Locate the cell with the specified text and output its [x, y] center coordinate. 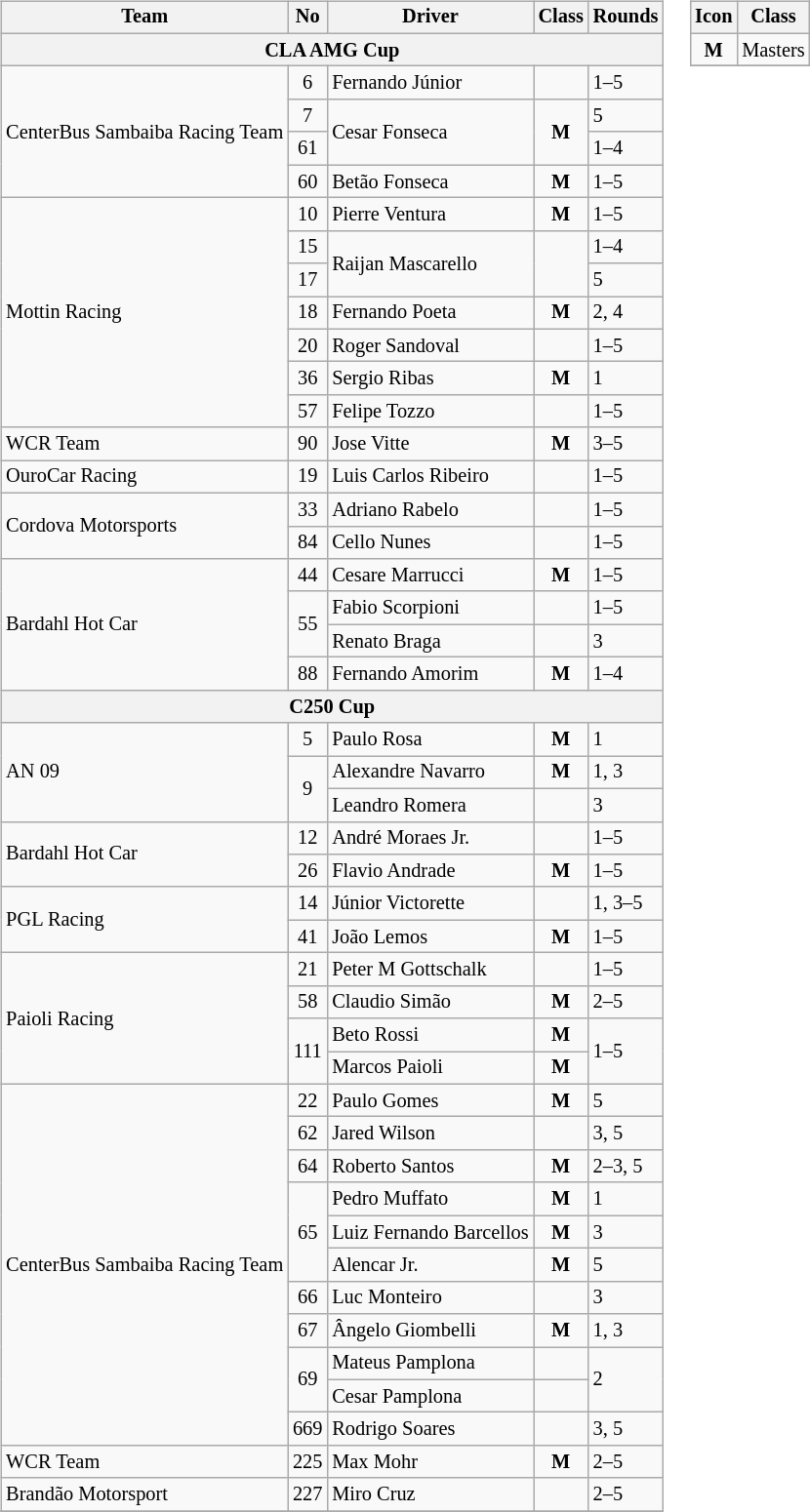
Betão Fonseca [429, 181]
2–3, 5 [627, 1167]
64 [307, 1167]
Flavio Andrade [429, 871]
15 [307, 247]
19 [307, 477]
225 [307, 1462]
Luiz Fernando Barcellos [429, 1232]
Paioli Racing [144, 1018]
111 [307, 1052]
9 [307, 788]
Peter M Gottschalk [429, 970]
Miro Cruz [429, 1494]
66 [307, 1297]
669 [307, 1429]
Raijan Mascarello [429, 263]
Renato Braga [429, 641]
Team [144, 18]
55 [307, 624]
AN 09 [144, 773]
6 [307, 83]
CLA AMG Cup [332, 50]
Pierre Ventura [429, 215]
Luc Monteiro [429, 1297]
Fernando Amorim [429, 674]
Masters [773, 50]
17 [307, 280]
Luis Carlos Ribeiro [429, 477]
84 [307, 542]
Paulo Gomes [429, 1100]
Adriano Rabelo [429, 509]
Driver [429, 18]
14 [307, 903]
88 [307, 674]
62 [307, 1134]
18 [307, 313]
12 [307, 838]
Brandão Motorsport [144, 1494]
PGL Racing [144, 919]
Sergio Ribas [429, 378]
André Moraes Jr. [429, 838]
Roberto Santos [429, 1167]
65 [307, 1231]
Pedro Muffato [429, 1199]
Ângelo Giombelli [429, 1331]
Cesare Marrucci [429, 576]
Júnior Victorette [429, 903]
Mateus Pamplona [429, 1364]
90 [307, 444]
36 [307, 378]
Fabio Scorpioni [429, 608]
21 [307, 970]
2 [627, 1379]
Icon [713, 18]
Cordova Motorsports [144, 525]
58 [307, 1002]
10 [307, 215]
Rounds [627, 18]
61 [307, 148]
C250 Cup [332, 706]
Fernando Júnior [429, 83]
69 [307, 1379]
41 [307, 936]
22 [307, 1100]
227 [307, 1494]
Cesar Fonseca [429, 133]
Felipe Tozzo [429, 412]
Rodrigo Soares [429, 1429]
Claudio Simão [429, 1002]
Cello Nunes [429, 542]
67 [307, 1331]
Paulo Rosa [429, 739]
Fernando Poeta [429, 313]
7 [307, 116]
33 [307, 509]
20 [307, 345]
44 [307, 576]
26 [307, 871]
Max Mohr [429, 1462]
Cesar Pamplona [429, 1396]
Jared Wilson [429, 1134]
57 [307, 412]
No [307, 18]
Leandro Romera [429, 805]
60 [307, 181]
Alencar Jr. [429, 1265]
Marcos Paioli [429, 1068]
João Lemos [429, 936]
1, 3–5 [627, 903]
Alexandre Navarro [429, 773]
Mottin Racing [144, 313]
Beto Rossi [429, 1035]
2, 4 [627, 313]
Roger Sandoval [429, 345]
OuroCar Racing [144, 477]
3–5 [627, 444]
Jose Vitte [429, 444]
